Locate the cell with the specified text and output its [x, y] center coordinate. 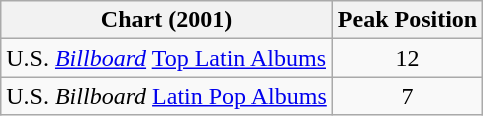
Peak Position [407, 20]
U.S. Billboard Top Latin Albums [167, 58]
7 [407, 96]
U.S. Billboard Latin Pop Albums [167, 96]
12 [407, 58]
Chart (2001) [167, 20]
